Locate the cell with the specified text and output its [X, Y] center coordinate. 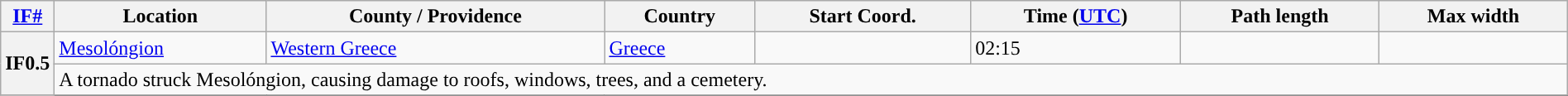
A tornado struck Mesolóngion, causing damage to roofs, windows, trees, and a cemetery. [810, 79]
Greece [680, 48]
Path length [1280, 17]
02:15 [1076, 48]
Location [160, 17]
Country [680, 17]
Mesolóngion [160, 48]
IF0.5 [28, 64]
IF# [28, 17]
Time (UTC) [1076, 17]
Start Coord. [863, 17]
Western Greece [435, 48]
County / Providence [435, 17]
Max width [1474, 17]
